For the text-containing cell, return its midpoint in [X, Y] coordinate format. 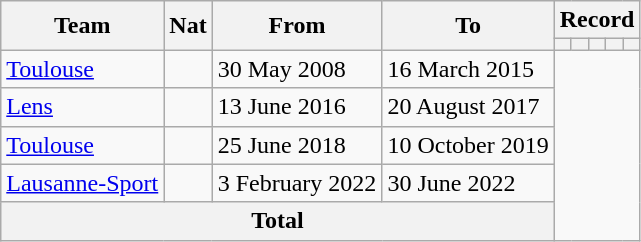
Nat [188, 26]
Total [278, 221]
13 June 2016 [297, 107]
Team [82, 26]
16 March 2015 [468, 69]
30 June 2022 [468, 183]
10 October 2019 [468, 145]
30 May 2008 [297, 69]
From [297, 26]
3 February 2022 [297, 183]
Lausanne-Sport [82, 183]
Record [597, 20]
Lens [82, 107]
To [468, 26]
20 August 2017 [468, 107]
25 June 2018 [297, 145]
